Search for the cell housing the specified text and yield its [X, Y] center coordinate. 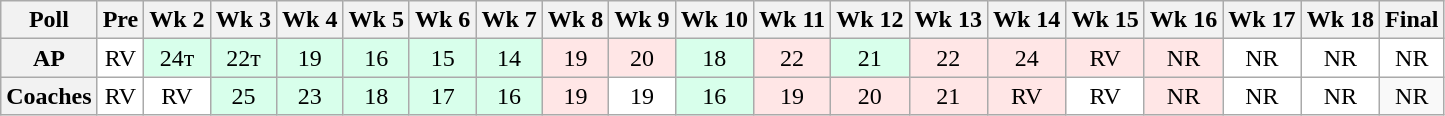
Poll [49, 20]
23 [310, 96]
22т [243, 58]
Wk 3 [243, 20]
Wk 18 [1340, 20]
AP [49, 58]
Final [1412, 20]
Wk 16 [1183, 20]
Coaches [49, 96]
Wk 4 [310, 20]
Wk 2 [177, 20]
14 [509, 58]
Wk 8 [575, 20]
24т [177, 58]
Wk 9 [642, 20]
Wk 6 [442, 20]
Wk 14 [1026, 20]
25 [243, 96]
17 [442, 96]
Wk 12 [870, 20]
Wk 13 [948, 20]
Wk 7 [509, 20]
Wk 15 [1105, 20]
Wk 11 [792, 20]
Pre [120, 20]
Wk 17 [1262, 20]
15 [442, 58]
24 [1026, 58]
Wk 10 [714, 20]
Wk 5 [376, 20]
